Capture the cell that displays the provided text and extract its (X, Y) central coordinate. 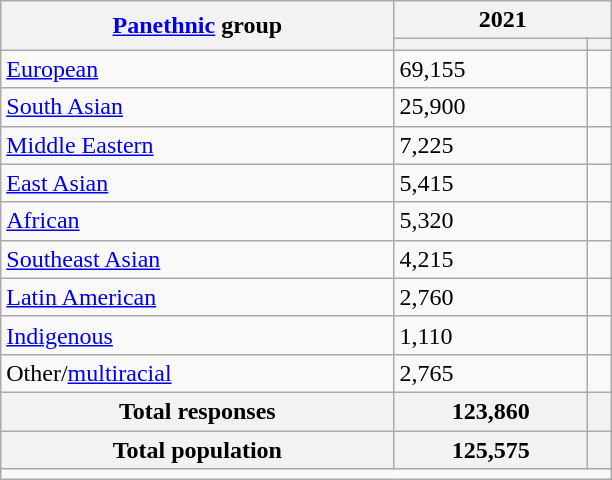
2,765 (491, 373)
Total responses (198, 411)
Latin American (198, 297)
African (198, 221)
Total population (198, 449)
1,110 (491, 335)
2,760 (491, 297)
Indigenous (198, 335)
European (198, 69)
25,900 (491, 107)
123,860 (491, 411)
2021 (503, 20)
5,415 (491, 183)
East Asian (198, 183)
7,225 (491, 145)
South Asian (198, 107)
5,320 (491, 221)
125,575 (491, 449)
Middle Eastern (198, 145)
Other/multiracial (198, 373)
Panethnic group (198, 26)
69,155 (491, 69)
Southeast Asian (198, 259)
4,215 (491, 259)
